Identify which cell holds the provided text, then report its (x, y) central coordinate. 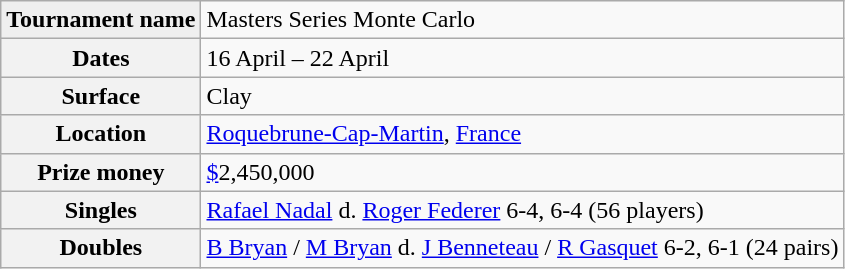
Surface (101, 96)
Dates (101, 58)
Location (101, 134)
Tournament name (101, 20)
16 April – 22 April (522, 58)
Singles (101, 210)
Clay (522, 96)
Doubles (101, 248)
B Bryan / M Bryan d. J Benneteau / R Gasquet 6-2, 6-1 (24 pairs) (522, 248)
Prize money (101, 172)
Roquebrune-Cap-Martin, France (522, 134)
Masters Series Monte Carlo (522, 20)
$2,450,000 (522, 172)
Rafael Nadal d. Roger Federer 6-4, 6-4 (56 players) (522, 210)
